Locate the cell with the specified text and output its [x, y] center coordinate. 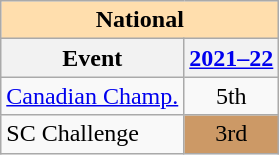
SC Challenge [92, 134]
National [140, 20]
Event [92, 58]
5th [232, 96]
3rd [232, 134]
2021–22 [232, 58]
Canadian Champ. [92, 96]
